Search for the cell housing the specified text and yield its [X, Y] center coordinate. 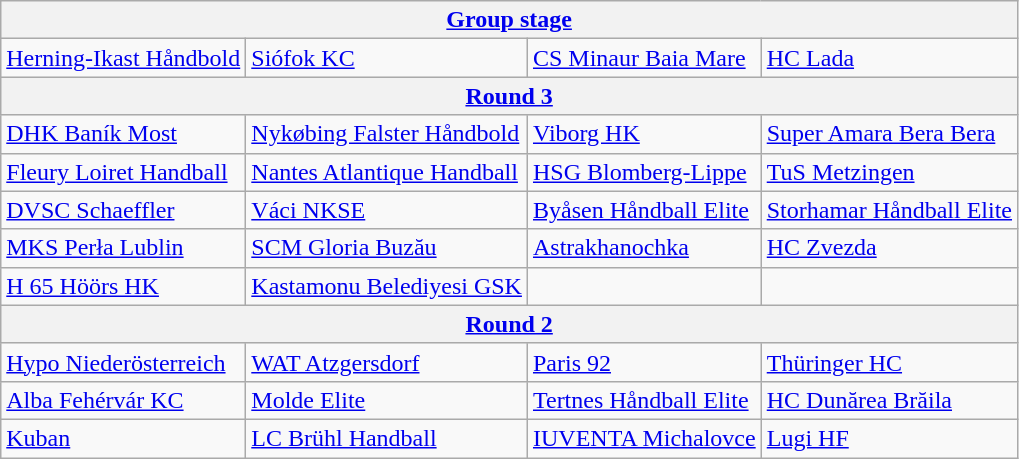
Kastamonu Belediyesi GSK [387, 286]
Tertnes Håndball Elite [644, 400]
LC Brühl Handball [387, 438]
Paris 92 [644, 362]
Thüringer HC [889, 362]
TuS Metzingen [889, 172]
DHK Baník Most [124, 134]
HSG Blomberg-Lippe [644, 172]
Siófok KC [387, 58]
Byåsen Håndball Elite [644, 210]
Váci NKSE [387, 210]
Herning-Ikast Håndbold [124, 58]
Nykøbing Falster Håndbold [387, 134]
Kuban [124, 438]
Molde Elite [387, 400]
CS Minaur Baia Mare [644, 58]
DVSC Schaeffler [124, 210]
Lugi HF [889, 438]
Storhamar Håndball Elite [889, 210]
SCM Gloria Buzău [387, 248]
HC Zvezda [889, 248]
Super Amara Bera Bera [889, 134]
Viborg HK [644, 134]
Astrakhanochka [644, 248]
Fleury Loiret Handball [124, 172]
WAT Atzgersdorf [387, 362]
Alba Fehérvár KC [124, 400]
H 65 Höörs HK [124, 286]
Nantes Atlantique Handball [387, 172]
HC Lada [889, 58]
Round 3 [510, 96]
IUVENTA Michalovce [644, 438]
Round 2 [510, 324]
HC Dunărea Brăila [889, 400]
MKS Perła Lublin [124, 248]
Group stage [510, 20]
Hypo Niederösterreich [124, 362]
